Search for the cell housing the specified text and yield its (X, Y) center coordinate. 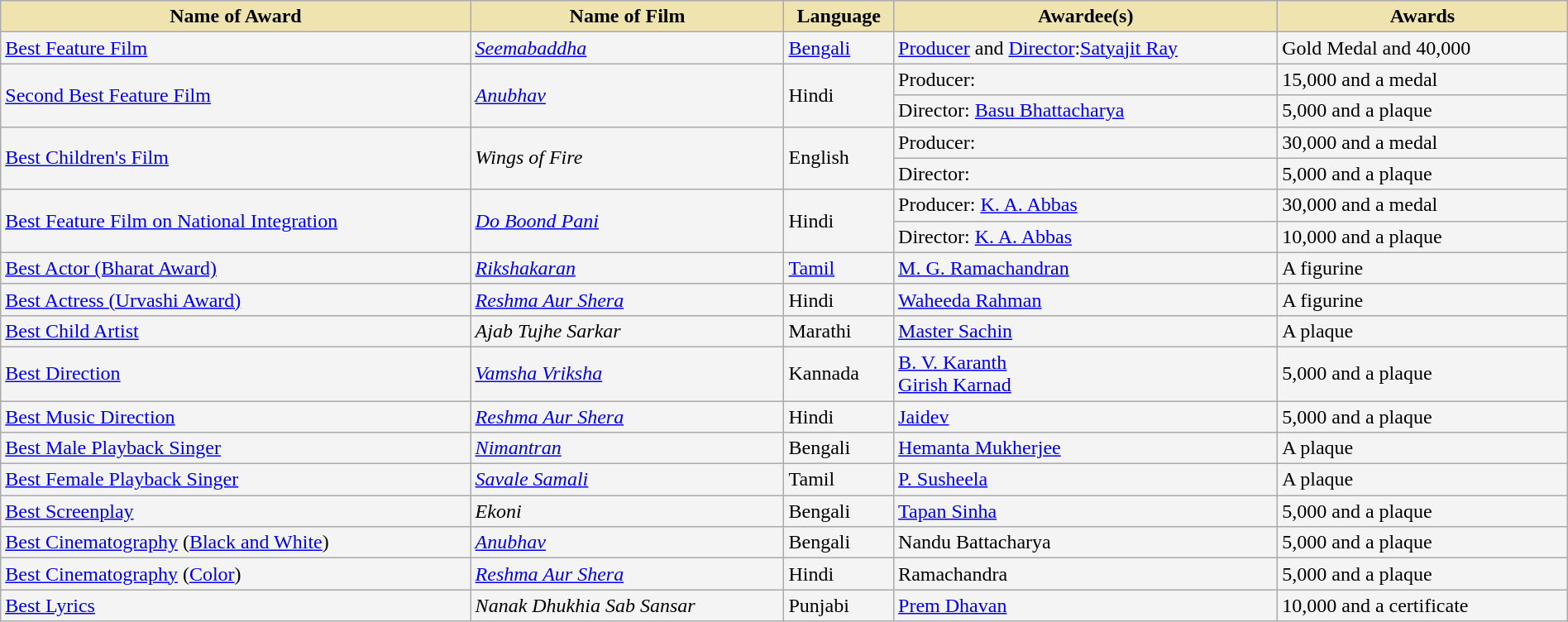
Tapan Sinha (1086, 511)
Best Feature Film (236, 48)
Vamsha Vriksha (627, 374)
Producer and Director:Satyajit Ray (1086, 48)
Gold Medal and 40,000 (1422, 48)
Best Music Direction (236, 416)
Producer: K. A. Abbas (1086, 205)
Waheeda Rahman (1086, 299)
Ajab Tujhe Sarkar (627, 331)
Seemabaddha (627, 48)
Prem Dhavan (1086, 605)
Director: Basu Bhattacharya (1086, 111)
English (839, 158)
Ramachandra (1086, 574)
Jaidev (1086, 416)
Best Children's Film (236, 158)
Awards (1422, 17)
15,000 and a medal (1422, 79)
B. V. KaranthGirish Karnad (1086, 374)
Best Cinematography (Black and White) (236, 543)
Best Child Artist (236, 331)
Awardee(s) (1086, 17)
10,000 and a plaque (1422, 237)
Director: K. A. Abbas (1086, 237)
Punjabi (839, 605)
Best Female Playback Singer (236, 480)
Hemanta Mukherjee (1086, 448)
Name of Award (236, 17)
Name of Film (627, 17)
Savale Samali (627, 480)
Wings of Fire (627, 158)
Kannada (839, 374)
10,000 and a certificate (1422, 605)
Best Feature Film on National Integration (236, 221)
M. G. Ramachandran (1086, 268)
Marathi (839, 331)
Nandu Battacharya (1086, 543)
Best Direction (236, 374)
Language (839, 17)
Best Lyrics (236, 605)
Nimantran (627, 448)
Rikshakaran (627, 268)
Best Cinematography (Color) (236, 574)
Director: (1086, 174)
Nanak Dhukhia Sab Sansar (627, 605)
Best Actress (Urvashi Award) (236, 299)
Master Sachin (1086, 331)
Best Male Playback Singer (236, 448)
P. Susheela (1086, 480)
Do Boond Pani (627, 221)
Ekoni (627, 511)
Second Best Feature Film (236, 95)
Best Actor (Bharat Award) (236, 268)
Best Screenplay (236, 511)
